Return (x, y) of the center of cell containing provided text 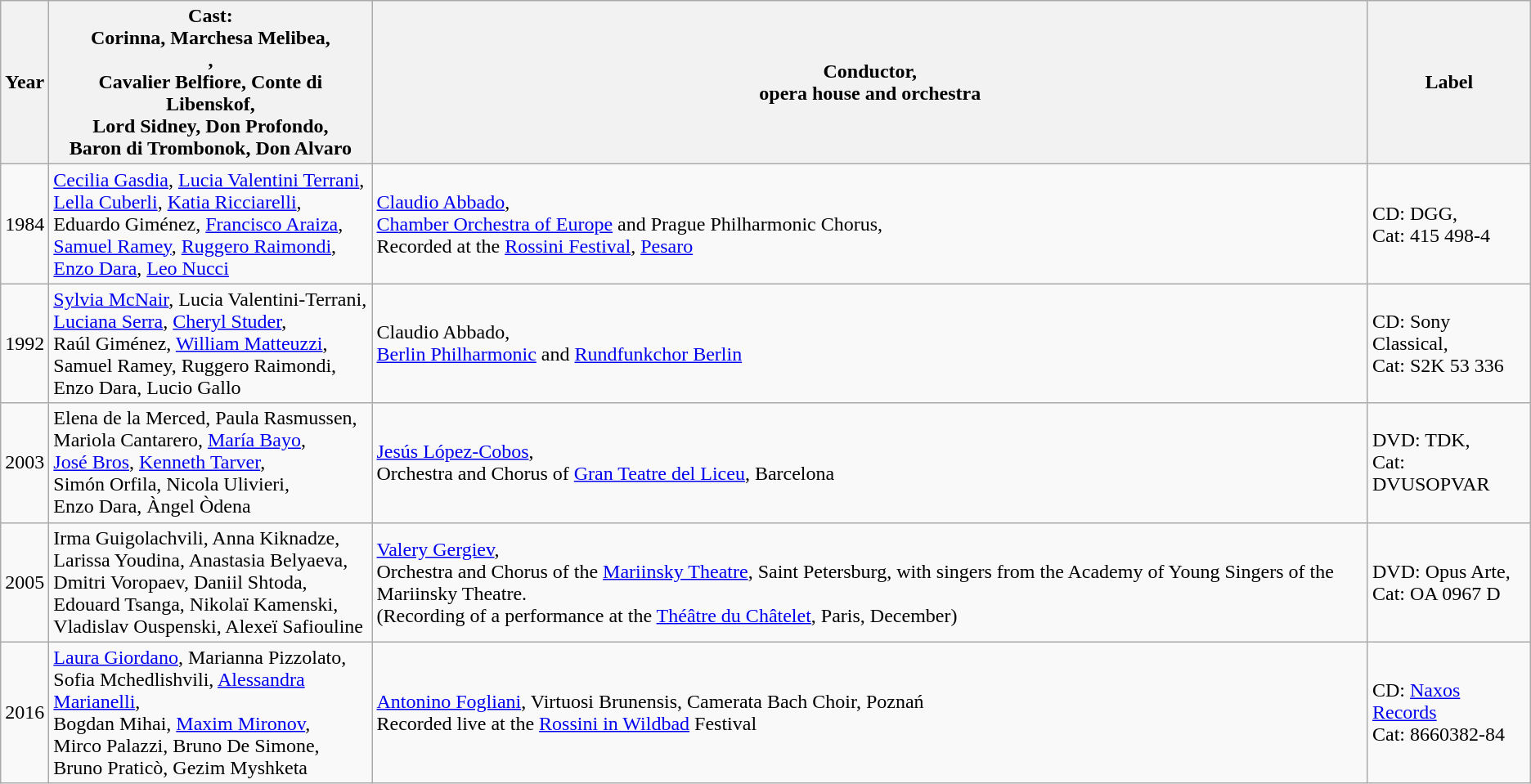
Year (25, 83)
2016 (25, 713)
2003 (25, 463)
CD: Sony Classical,Cat: S2K 53 336 (1449, 343)
2005 (25, 582)
Conductor,opera house and orchestra (870, 83)
1984 (25, 224)
1992 (25, 343)
Claudio Abbado,Chamber Orchestra of Europe and Prague Philharmonic Chorus,Recorded at the Rossini Festival, Pesaro (870, 224)
Claudio Abbado,Berlin Philharmonic and Rundfunkchor Berlin (870, 343)
Jesús López-Cobos,Orchestra and Chorus of Gran Teatre del Liceu, Barcelona (870, 463)
CD: DGG,Cat: 415 498-4 (1449, 224)
Elena de la Merced, Paula Rasmussen,Mariola Cantarero, María Bayo,José Bros, Kenneth Tarver,Simón Orfila, Nicola Ulivieri,Enzo Dara, Àngel Òdena (211, 463)
Cast:Corinna, Marchesa Melibea,,Cavalier Belfiore, Conte di Libenskof,Lord Sidney, Don Profondo,Baron di Trombonok, Don Alvaro (211, 83)
DVD: TDK,Cat: DVUSOPVAR (1449, 463)
DVD: Opus Arte,Cat: OA 0967 D (1449, 582)
CD: Naxos RecordsCat: 8660382-84 (1449, 713)
Label (1449, 83)
Antonino Fogliani, Virtuosi Brunensis, Camerata Bach Choir, PoznańRecorded live at the Rossini in Wildbad Festival (870, 713)
